Pinpoint the cell where the given text exists, returning its [X, Y] midpoint coordinate. 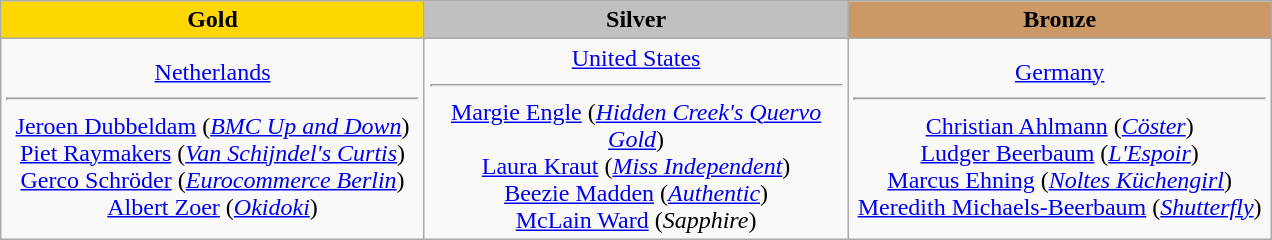
Silver [636, 20]
United StatesMargie Engle (Hidden Creek's Quervo Gold)Laura Kraut (Miss Independent)Beezie Madden (Authentic)McLain Ward (Sapphire) [636, 139]
GermanyChristian Ahlmann (Cöster)Ludger Beerbaum (L'Espoir)Marcus Ehning (Noltes Küchengirl)Meredith Michaels-Beerbaum (Shutterfly) [1060, 139]
Bronze [1060, 20]
NetherlandsJeroen Dubbeldam (BMC Up and Down)Piet Raymakers (Van Schijndel's Curtis)Gerco Schröder (Eurocommerce Berlin)Albert Zoer (Okidoki) [213, 139]
Gold [213, 20]
